Detect which cell encompasses the target text, then output its [X, Y] center coordinate. 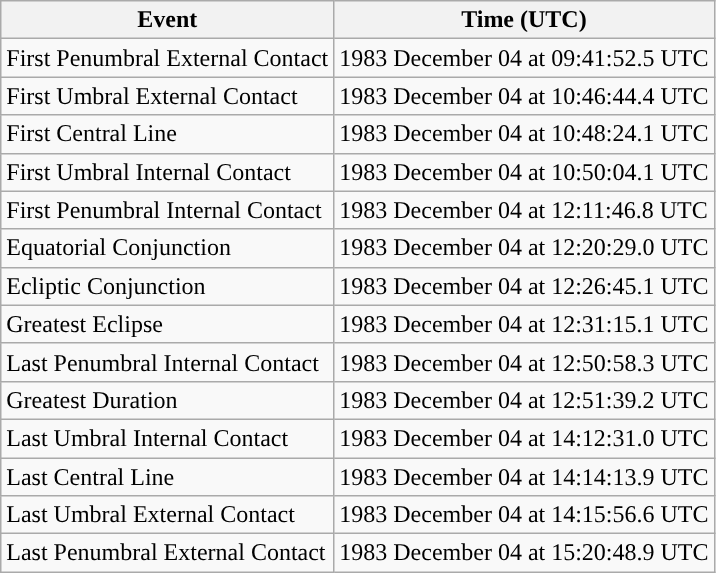
Equatorial Conjunction [168, 248]
First Central Line [168, 134]
Greatest Duration [168, 400]
First Penumbral External Contact [168, 58]
Last Penumbral External Contact [168, 553]
1983 December 04 at 10:48:24.1 UTC [524, 134]
1983 December 04 at 10:50:04.1 UTC [524, 172]
1983 December 04 at 12:51:39.2 UTC [524, 400]
Greatest Eclipse [168, 324]
First Penumbral Internal Contact [168, 210]
Event [168, 20]
Ecliptic Conjunction [168, 286]
1983 December 04 at 14:15:56.6 UTC [524, 515]
Time (UTC) [524, 20]
1983 December 04 at 14:12:31.0 UTC [524, 438]
1983 December 04 at 09:41:52.5 UTC [524, 58]
1983 December 04 at 15:20:48.9 UTC [524, 553]
First Umbral External Contact [168, 96]
1983 December 04 at 10:46:44.4 UTC [524, 96]
1983 December 04 at 14:14:13.9 UTC [524, 477]
1983 December 04 at 12:50:58.3 UTC [524, 362]
1983 December 04 at 12:31:15.1 UTC [524, 324]
1983 December 04 at 12:11:46.8 UTC [524, 210]
1983 December 04 at 12:26:45.1 UTC [524, 286]
1983 December 04 at 12:20:29.0 UTC [524, 248]
Last Central Line [168, 477]
Last Umbral External Contact [168, 515]
Last Penumbral Internal Contact [168, 362]
Last Umbral Internal Contact [168, 438]
First Umbral Internal Contact [168, 172]
